Extract the (x, y) coordinate from the center of the cell holding the provided text.  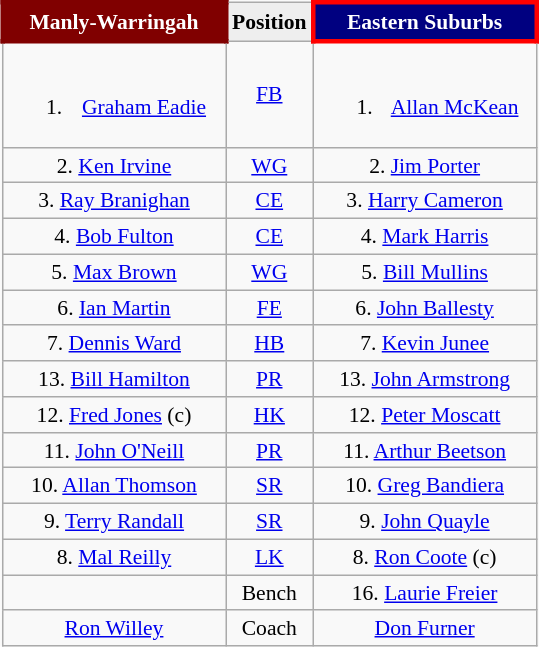
Allan McKean (424, 94)
Graham Eadie (114, 94)
9. Terry Randall (114, 522)
Coach (270, 628)
Eastern Suburbs (424, 22)
HK (270, 415)
8. Ron Coote (c) (424, 557)
12. Peter Moscatt (424, 415)
Don Furner (424, 628)
Ron Willey (114, 628)
Position (270, 22)
FE (270, 308)
13. John Armstrong (424, 379)
5. Max Brown (114, 272)
FB (270, 94)
16. Laurie Freier (424, 593)
LK (270, 557)
11. John O'Neill (114, 450)
6. John Ballesty (424, 308)
Manly-Warringah (114, 22)
2. Jim Porter (424, 165)
12. Fred Jones (c) (114, 415)
7. Dennis Ward (114, 343)
Bench (270, 593)
3. Harry Cameron (424, 201)
3. Ray Branighan (114, 201)
9. John Quayle (424, 522)
HB (270, 343)
11. Arthur Beetson (424, 450)
5. Bill Mullins (424, 272)
2. Ken Irvine (114, 165)
8. Mal Reilly (114, 557)
7. Kevin Junee (424, 343)
6. Ian Martin (114, 308)
4. Bob Fulton (114, 237)
13. Bill Hamilton (114, 379)
10. Allan Thomson (114, 486)
10. Greg Bandiera (424, 486)
4. Mark Harris (424, 237)
